Determine the (X, Y) coordinate at the center of the cell enclosing the given text.  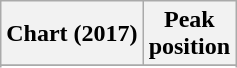
Peak position (189, 34)
Chart (2017) (72, 34)
